Return the (x, y) coordinate for the center point of the cell that contains the specified text.  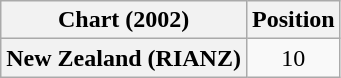
10 (293, 58)
Position (293, 20)
New Zealand (RIANZ) (124, 58)
Chart (2002) (124, 20)
